Scan for the cell matching the given text and deliver its [X, Y] coordinate at center. 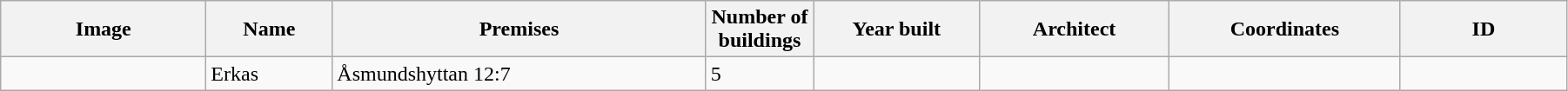
Image [104, 29]
Erkas [270, 74]
ID [1483, 29]
Architect [1075, 29]
5 [760, 74]
Åsmundshyttan 12:7 [519, 74]
Name [270, 29]
Year built [896, 29]
Number ofbuildings [760, 29]
Coordinates [1284, 29]
Premises [519, 29]
